From the cell containing the given text, extract its center point as [X, Y] coordinate. 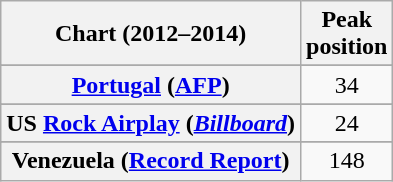
Peakposition [347, 34]
Venezuela (Record Report) [151, 161]
24 [347, 123]
Portugal (AFP) [151, 85]
34 [347, 85]
US Rock Airplay (Billboard) [151, 123]
148 [347, 161]
Chart (2012–2014) [151, 34]
